Locate the cell with the specified text and output its (X, Y) center coordinate. 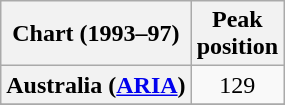
Chart (1993–97) (96, 34)
Australia (ARIA) (96, 85)
129 (237, 85)
Peakposition (237, 34)
